Return [x, y] of the center of cell containing provided text 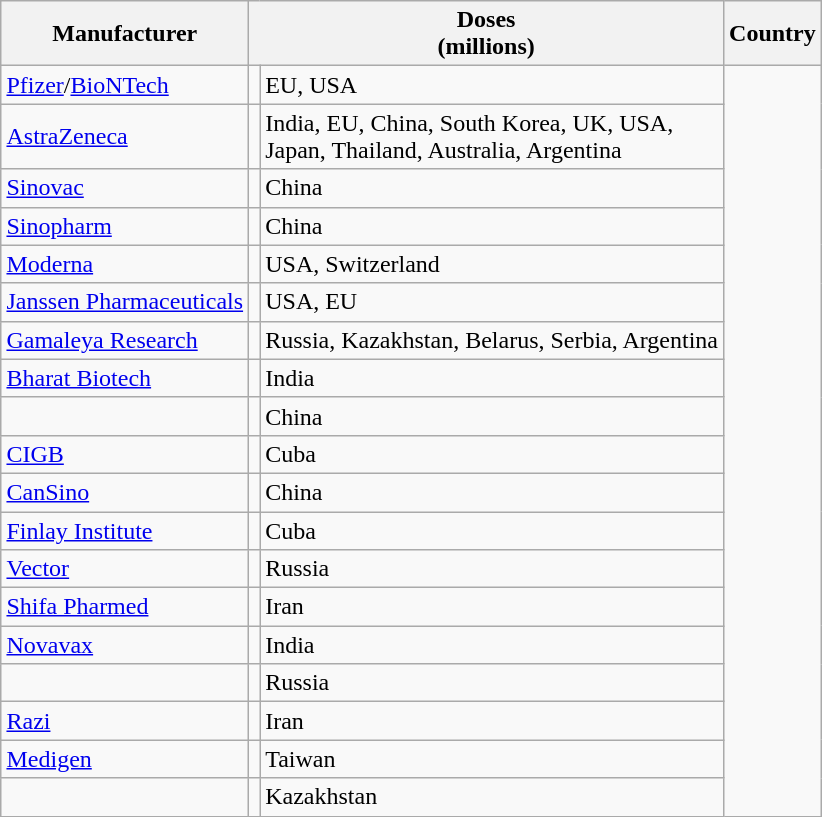
CanSino [125, 492]
Novavax [125, 645]
Kazakhstan [492, 797]
EU, USA [492, 85]
Sinovac [125, 188]
Vector [125, 569]
USA, Switzerland [492, 264]
Janssen Pharmaceuticals [125, 302]
USA, EU [492, 302]
Moderna [125, 264]
Medigen [125, 759]
Sinopharm [125, 226]
Taiwan [492, 759]
Razi [125, 721]
Shifa Pharmed [125, 607]
Russia, Kazakhstan, Belarus, Serbia, Argentina [492, 340]
Country [773, 34]
India, EU, China, South Korea, UK, USA,Japan, Thailand, Australia, Argentina [492, 136]
Manufacturer [125, 34]
Finlay Institute [125, 531]
AstraZeneca [125, 136]
Pfizer/BioNTech [125, 85]
Gamaleya Research [125, 340]
Doses(millions) [486, 34]
Bharat Biotech [125, 378]
CIGB [125, 454]
